Search for the cell housing the specified text and yield its [x, y] center coordinate. 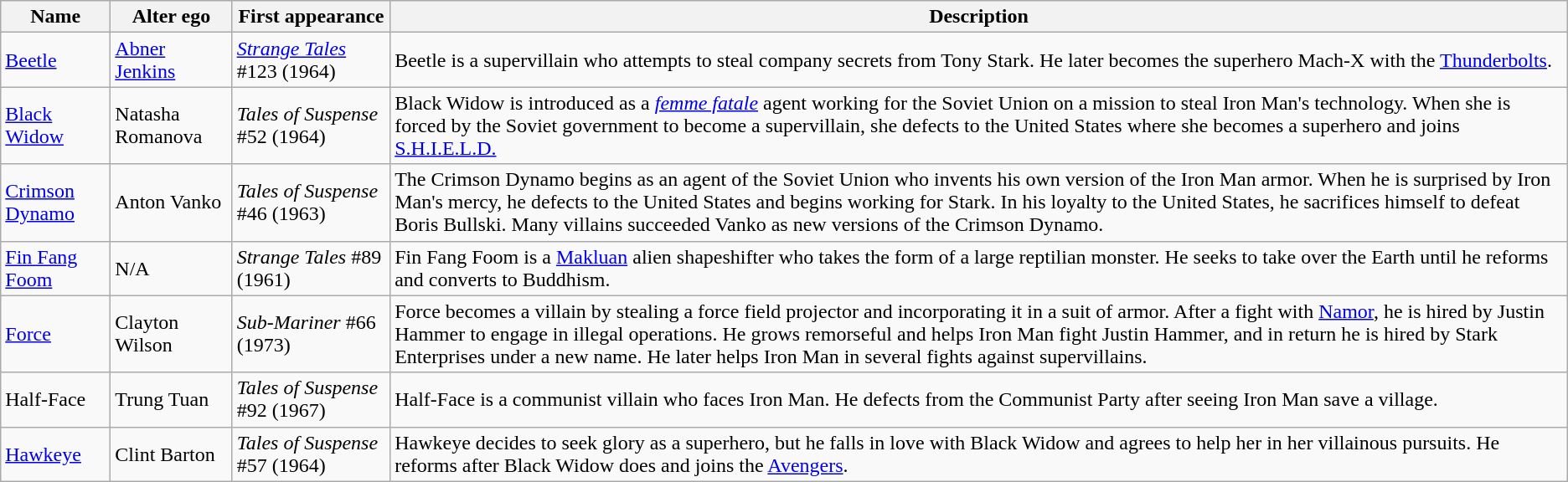
Clayton Wilson [171, 334]
Trung Tuan [171, 400]
Tales of Suspense #92 (1967) [312, 400]
Beetle is a supervillain who attempts to steal company secrets from Tony Stark. He later becomes the superhero Mach-X with the Thunderbolts. [979, 60]
Alter ego [171, 17]
Crimson Dynamo [55, 203]
Anton Vanko [171, 203]
Description [979, 17]
Abner Jenkins [171, 60]
Tales of Suspense #46 (1963) [312, 203]
Fin Fang Foom [55, 268]
N/A [171, 268]
Clint Barton [171, 454]
Natasha Romanova [171, 126]
Half-Face is a communist villain who faces Iron Man. He defects from the Communist Party after seeing Iron Man save a village. [979, 400]
Name [55, 17]
Beetle [55, 60]
Black Widow [55, 126]
Force [55, 334]
Half-Face [55, 400]
Strange Tales #123 (1964) [312, 60]
First appearance [312, 17]
Sub-Mariner #66 (1973) [312, 334]
Tales of Suspense #57 (1964) [312, 454]
Tales of Suspense #52 (1964) [312, 126]
Hawkeye [55, 454]
Strange Tales #89 (1961) [312, 268]
